Return (X, Y) of the center of cell containing provided text 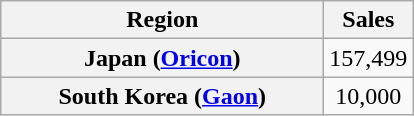
Japan (Oricon) (162, 58)
Sales (368, 20)
South Korea (Gaon) (162, 96)
Region (162, 20)
10,000 (368, 96)
157,499 (368, 58)
